Determine the [X, Y] coordinate at the center of the cell enclosing the given text.  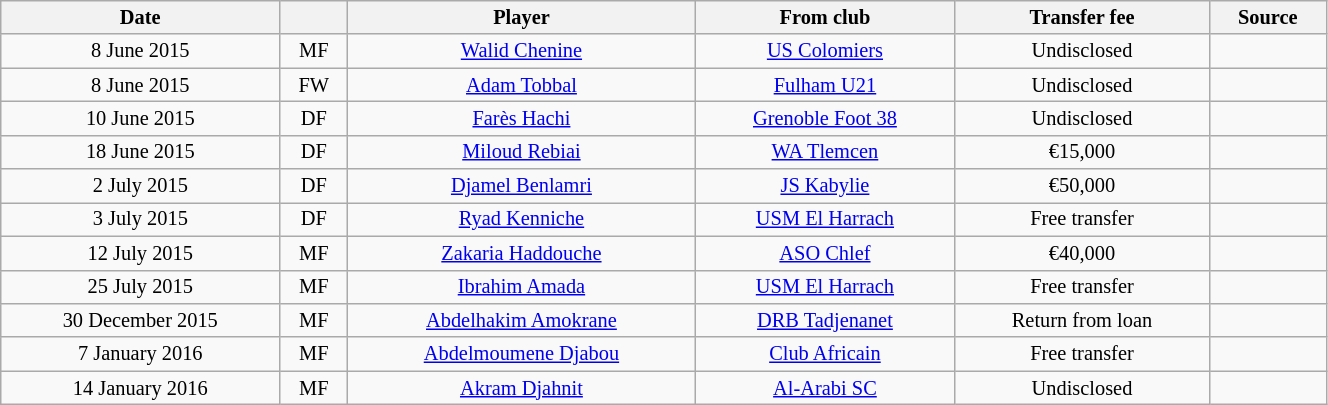
3 July 2015 [140, 219]
25 July 2015 [140, 287]
ASO Chlef [825, 253]
€15,000 [1082, 152]
€40,000 [1082, 253]
Djamel Benlamri [522, 186]
Miloud Rebiai [522, 152]
DRB Tadjenanet [825, 320]
Ibrahim Amada [522, 287]
Date [140, 17]
14 January 2016 [140, 388]
Walid Chenine [522, 51]
Grenoble Foot 38 [825, 118]
Abdelhakim Amokrane [522, 320]
JS Kabylie [825, 186]
Player [522, 17]
WA Tlemcen [825, 152]
Farès Hachi [522, 118]
Fulham U21 [825, 85]
Akram Djahnit [522, 388]
FW [314, 85]
Ryad Kenniche [522, 219]
From club [825, 17]
12 July 2015 [140, 253]
€50,000 [1082, 186]
30 December 2015 [140, 320]
US Colomiers [825, 51]
Zakaria Haddouche [522, 253]
Abdelmoumene Djabou [522, 354]
18 June 2015 [140, 152]
Return from loan [1082, 320]
10 June 2015 [140, 118]
Transfer fee [1082, 17]
7 January 2016 [140, 354]
Adam Tobbal [522, 85]
Source [1268, 17]
2 July 2015 [140, 186]
Al-Arabi SC [825, 388]
Club Africain [825, 354]
